From the cell containing the given text, extract its center point as [X, Y] coordinate. 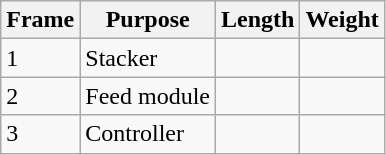
3 [40, 134]
Length [257, 20]
Controller [148, 134]
1 [40, 58]
Frame [40, 20]
2 [40, 96]
Purpose [148, 20]
Stacker [148, 58]
Weight [342, 20]
Feed module [148, 96]
